Search for the cell housing the specified text and yield its (X, Y) center coordinate. 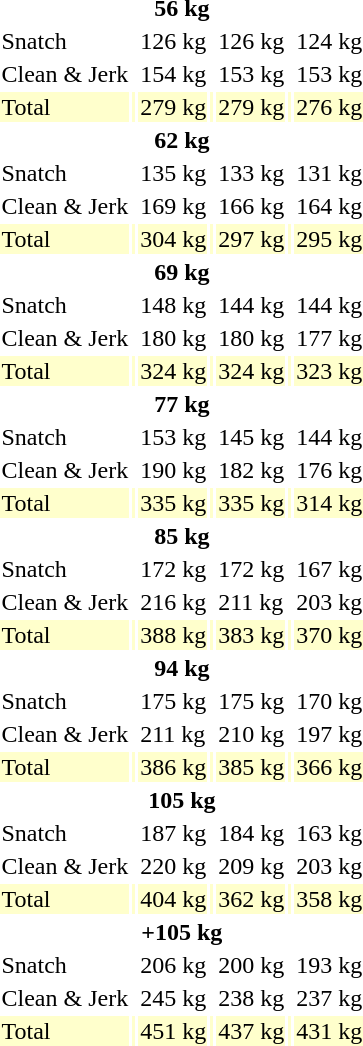
245 kg (174, 998)
166 kg (252, 206)
297 kg (252, 239)
154 kg (174, 74)
206 kg (174, 965)
437 kg (252, 1031)
216 kg (174, 602)
144 kg (252, 305)
238 kg (252, 998)
200 kg (252, 965)
388 kg (174, 635)
362 kg (252, 899)
304 kg (174, 239)
385 kg (252, 767)
169 kg (174, 206)
148 kg (174, 305)
386 kg (174, 767)
187 kg (174, 833)
145 kg (252, 437)
451 kg (174, 1031)
220 kg (174, 866)
133 kg (252, 173)
184 kg (252, 833)
383 kg (252, 635)
190 kg (174, 470)
182 kg (252, 470)
209 kg (252, 866)
135 kg (174, 173)
404 kg (174, 899)
210 kg (252, 734)
